Search for the cell housing the specified text and yield its [x, y] center coordinate. 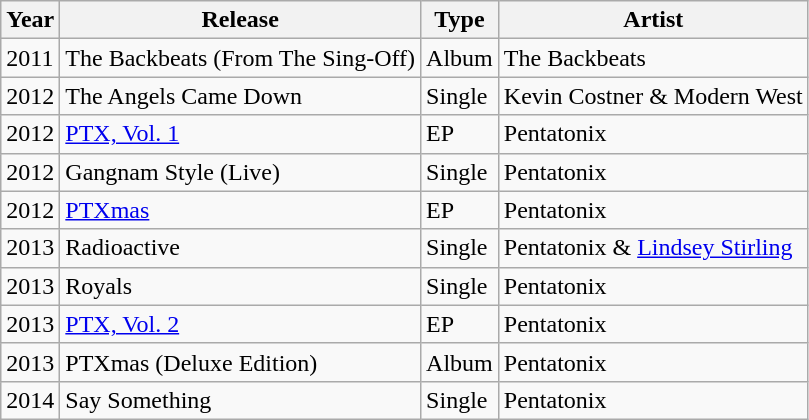
2011 [30, 58]
Pentatonix & Lindsey Stirling [653, 248]
Artist [653, 20]
Kevin Costner & Modern West [653, 96]
Royals [240, 286]
Radioactive [240, 248]
Year [30, 20]
Gangnam Style (Live) [240, 172]
Say Something [240, 400]
PTX, Vol. 2 [240, 324]
PTXmas (Deluxe Edition) [240, 362]
Type [460, 20]
The Angels Came Down [240, 96]
The Backbeats [653, 58]
The Backbeats (From The Sing-Off) [240, 58]
PTXmas [240, 210]
PTX, Vol. 1 [240, 134]
Release [240, 20]
2014 [30, 400]
